Output the (x, y) coordinate of the center of the cell containing the given text.  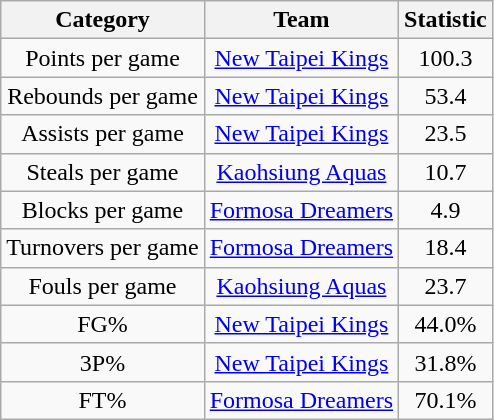
23.7 (446, 286)
Turnovers per game (102, 248)
3P% (102, 362)
44.0% (446, 324)
Points per game (102, 58)
Fouls per game (102, 286)
Rebounds per game (102, 96)
23.5 (446, 134)
Category (102, 20)
4.9 (446, 210)
70.1% (446, 400)
10.7 (446, 172)
Steals per game (102, 172)
FT% (102, 400)
Team (301, 20)
Assists per game (102, 134)
100.3 (446, 58)
Blocks per game (102, 210)
FG% (102, 324)
18.4 (446, 248)
53.4 (446, 96)
31.8% (446, 362)
Statistic (446, 20)
